Identify which cell holds the provided text, then report its (X, Y) central coordinate. 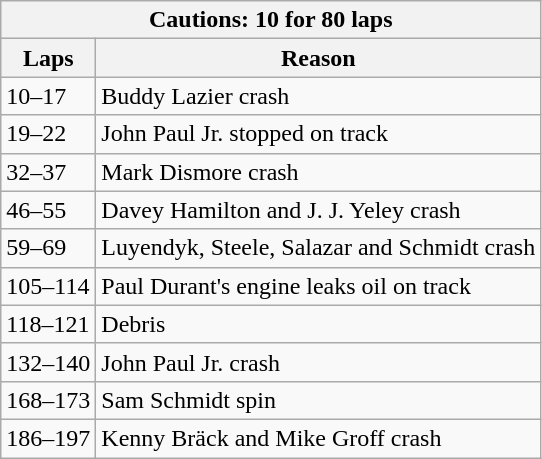
Buddy Lazier crash (318, 96)
Sam Schmidt spin (318, 400)
46–55 (48, 210)
Davey Hamilton and J. J. Yeley crash (318, 210)
Kenny Bräck and Mike Groff crash (318, 438)
168–173 (48, 400)
Paul Durant's engine leaks oil on track (318, 286)
32–37 (48, 172)
59–69 (48, 248)
19–22 (48, 134)
Luyendyk, Steele, Salazar and Schmidt crash (318, 248)
John Paul Jr. stopped on track (318, 134)
10–17 (48, 96)
Reason (318, 58)
Debris (318, 324)
105–114 (48, 286)
John Paul Jr. crash (318, 362)
Mark Dismore crash (318, 172)
132–140 (48, 362)
186–197 (48, 438)
Cautions: 10 for 80 laps (271, 20)
118–121 (48, 324)
Laps (48, 58)
